Return the [X, Y] coordinate for the center point of the cell that contains the specified text.  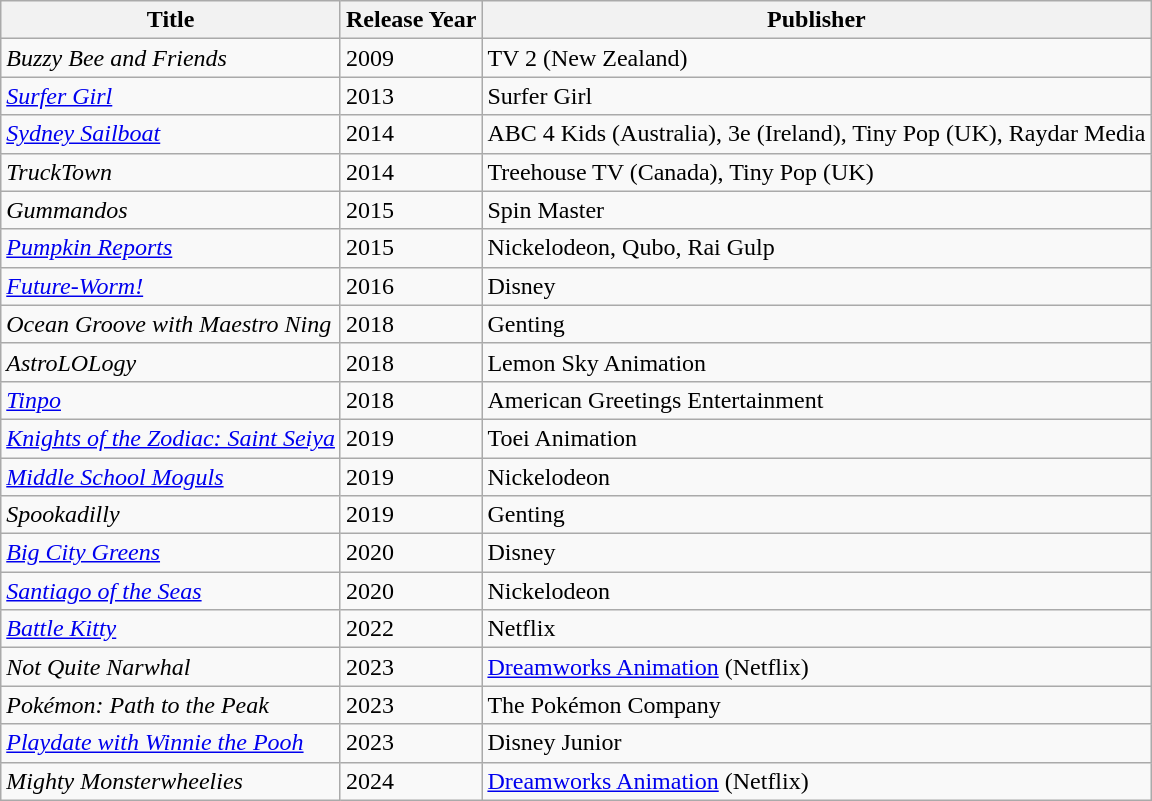
2024 [410, 781]
Toei Animation [816, 438]
Sydney Sailboat [171, 134]
Netflix [816, 629]
Gummandos [171, 210]
Nickelodeon, Qubo, Rai Gulp [816, 248]
Santiago of the Seas [171, 591]
Not Quite Narwhal [171, 667]
American Greetings Entertainment [816, 400]
2013 [410, 96]
Ocean Groove with Maestro Ning [171, 324]
Pumpkin Reports [171, 248]
Buzzy Bee and Friends [171, 58]
Pokémon: Path to the Peak [171, 705]
TruckTown [171, 172]
2016 [410, 286]
Treehouse TV (Canada), Tiny Pop (UK) [816, 172]
Tinpo [171, 400]
2022 [410, 629]
Spin Master [816, 210]
2009 [410, 58]
Publisher [816, 20]
Middle School Moguls [171, 477]
Lemon Sky Animation [816, 362]
ABC 4 Kids (Australia), 3e (Ireland), Tiny Pop (UK), Raydar Media [816, 134]
Title [171, 20]
Big City Greens [171, 553]
Battle Kitty [171, 629]
Spookadilly [171, 515]
Future-Worm! [171, 286]
Disney Junior [816, 743]
Knights of the Zodiac: Saint Seiya [171, 438]
Playdate with Winnie the Pooh [171, 743]
AstroLOLogy [171, 362]
Mighty Monsterwheelies [171, 781]
TV 2 (New Zealand) [816, 58]
The Pokémon Company [816, 705]
Release Year [410, 20]
